Pinpoint the cell where the given text exists, returning its (X, Y) midpoint coordinate. 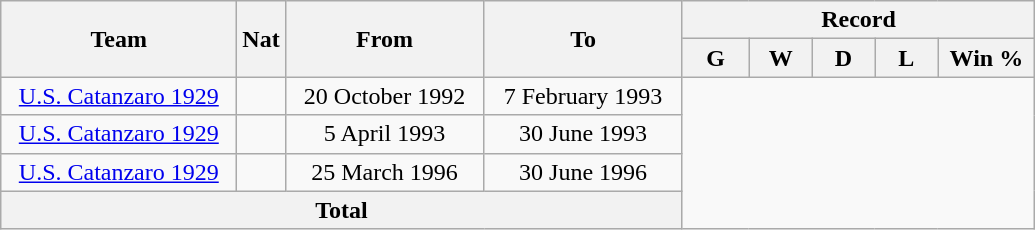
Team (119, 39)
To (584, 39)
L (907, 58)
30 June 1996 (584, 172)
G (716, 58)
From (384, 39)
Total (342, 210)
W (781, 58)
7 February 1993 (584, 96)
5 April 1993 (384, 134)
25 March 1996 (384, 172)
Win % (986, 58)
Record (858, 20)
D (843, 58)
20 October 1992 (384, 96)
Nat (261, 39)
30 June 1993 (584, 134)
